Output the [X, Y] coordinate of the center of the cell containing the given text.  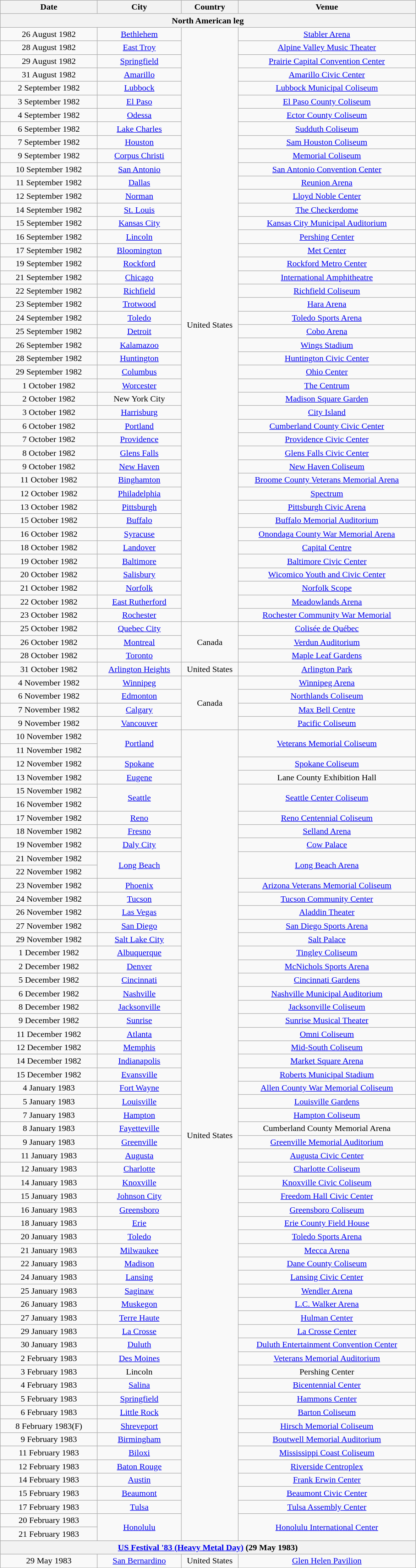
Arlington Heights [139, 669]
The Centrum [327, 385]
Augusta Civic Center [327, 1155]
14 September 1982 [49, 210]
15 December 1982 [49, 1075]
Salina [139, 1385]
12 November 1982 [49, 764]
Mississippi Coast Coliseum [327, 1453]
Fort Wayne [139, 1088]
7 November 1982 [49, 710]
29 September 1982 [49, 372]
Alpine Valley Music Theater [327, 48]
Buffalo Memorial Auditorium [327, 520]
San Diego Sports Arena [327, 926]
Freedom Hall Civic Center [327, 1196]
Des Moines [139, 1358]
Amarillo [139, 75]
Beaumont [139, 1493]
Lubbock Municipal Coliseum [327, 88]
29 May 1983 [49, 1561]
Richfield Coliseum [327, 291]
Mecca Arena [327, 1250]
International Amphitheatre [327, 277]
Duluth [139, 1345]
8 January 1983 [49, 1129]
16 November 1982 [49, 804]
Lloyd Noble Center [327, 196]
4 September 1982 [49, 115]
29 January 1983 [49, 1331]
18 January 1983 [49, 1223]
Duluth Entertainment Convention Center [327, 1345]
Lansing [139, 1277]
Sunrise [139, 1020]
Johnson City [139, 1196]
17 September 1982 [49, 250]
Seattle Center Coliseum [327, 797]
Glens Falls [139, 453]
18 November 1982 [49, 831]
2 February 1983 [49, 1358]
Richfield [139, 291]
Pacific Coliseum [327, 723]
24 November 1982 [49, 899]
15 January 1983 [49, 1196]
Omni Coliseum [327, 1034]
North American leg [208, 21]
2 October 1982 [49, 399]
Stabler Arena [327, 34]
El Paso [139, 102]
15 October 1982 [49, 520]
8 December 1982 [49, 1007]
Aladdin Theater [327, 912]
Ohio Center [327, 372]
27 January 1983 [49, 1318]
Max Bell Centre [327, 710]
Northlands Coliseum [327, 696]
Memorial Coliseum [327, 155]
Lane County Exhibition Hall [327, 777]
Honolulu International Center [327, 1527]
Austin [139, 1480]
15 February 1983 [49, 1493]
Chicago [139, 277]
Norfolk Scope [327, 588]
6 November 1982 [49, 696]
Greensboro [139, 1209]
The Checkerdome [327, 210]
22 October 1982 [49, 602]
11 October 1982 [49, 480]
Hampton [139, 1115]
Ector County Coliseum [327, 115]
Glen Helen Pavilion [327, 1561]
Philadelphia [139, 493]
Hampton Coliseum [327, 1115]
Baton Rouge [139, 1466]
Las Vegas [139, 912]
Wendler Arena [327, 1291]
Columbus [139, 372]
Hulman Center [327, 1318]
Little Rock [139, 1412]
13 October 1982 [49, 507]
Albuquerque [139, 953]
Lansing Civic Center [327, 1277]
Trotwood [139, 304]
14 January 1983 [49, 1182]
Detroit [139, 331]
US Festival '83 (Heavy Metal Day) (29 May 1983) [208, 1547]
10 November 1982 [49, 737]
City Island [327, 413]
La Crosse Center [327, 1331]
Winnipeg Arena [327, 683]
29 November 1982 [49, 939]
31 October 1982 [49, 669]
Tulsa [139, 1507]
23 November 1982 [49, 885]
9 December 1982 [49, 1020]
Roberts Municipal Stadium [327, 1075]
Jacksonville Coliseum [327, 1007]
San Diego [139, 926]
St. Louis [139, 210]
Buffalo [139, 520]
28 September 1982 [49, 358]
Wicomico Youth and Civic Center [327, 574]
Worcester [139, 385]
Wings Stadium [327, 345]
Jacksonville [139, 1007]
McNichols Sports Arena [327, 966]
Knoxville [139, 1182]
20 February 1983 [49, 1520]
13 November 1982 [49, 777]
Knoxville Civic Coliseum [327, 1182]
Charlotte [139, 1169]
Harrisburg [139, 413]
Shreveport [139, 1426]
2 September 1982 [49, 88]
Quebec City [139, 629]
Saginaw [139, 1291]
Nashville [139, 993]
San Antonio Convention Center [327, 169]
Hara Arena [327, 304]
Veterans Memorial Coliseum [327, 743]
9 November 1982 [49, 723]
12 September 1982 [49, 196]
Augusta [139, 1155]
6 October 1982 [49, 426]
Salt Palace [327, 939]
Salisbury [139, 574]
Greenville Memorial Auditorium [327, 1142]
Country [209, 7]
5 January 1983 [49, 1102]
Market Square Arena [327, 1061]
30 January 1983 [49, 1345]
Atlanta [139, 1034]
Nashville Municipal Auditorium [327, 993]
11 January 1983 [49, 1155]
3 February 1983 [49, 1372]
23 October 1982 [49, 615]
Evansville [139, 1075]
14 December 1982 [49, 1061]
9 February 1983 [49, 1439]
Cumberland County Memorial Arena [327, 1129]
22 November 1982 [49, 872]
Landover [139, 547]
23 September 1982 [49, 304]
Daly City [139, 845]
Huntington [139, 358]
15 November 1982 [49, 791]
9 September 1982 [49, 155]
7 September 1982 [49, 142]
Onondaga County War Memorial Arena [327, 534]
New Haven [139, 466]
12 February 1983 [49, 1466]
Honolulu [139, 1527]
Dane County Coliseum [327, 1264]
Birmingham [139, 1439]
Madison Square Garden [327, 399]
26 September 1982 [49, 345]
Veterans Memorial Auditorium [327, 1358]
Reno [139, 818]
Glens Falls Civic Center [327, 453]
Capital Centre [327, 547]
Boutwell Memorial Auditorium [327, 1439]
15 September 1982 [49, 223]
Lake Charles [139, 129]
Houston [139, 142]
Lubbock [139, 88]
19 November 1982 [49, 845]
25 September 1982 [49, 331]
Pittsburgh [139, 507]
Erie County Field House [327, 1223]
New Haven Coliseum [327, 466]
Providence [139, 439]
Sudduth Coliseum [327, 129]
Eugene [139, 777]
Greenville [139, 1142]
Rochester [139, 615]
1 October 1982 [49, 385]
Montreal [139, 642]
8 October 1982 [49, 453]
Vancouver [139, 723]
7 January 1983 [49, 1115]
Broome County Veterans Memorial Arena [327, 480]
7 October 1982 [49, 439]
Allen County War Memorial Coliseum [327, 1088]
Fayetteville [139, 1129]
Long Beach [139, 865]
Syracuse [139, 534]
21 November 1982 [49, 858]
25 January 1983 [49, 1291]
Beaumont Civic Center [327, 1493]
26 August 1982 [49, 34]
21 September 1982 [49, 277]
Spokane [139, 764]
Barton Coliseum [327, 1412]
Riverside Centroplex [327, 1466]
Dallas [139, 183]
Indianapolis [139, 1061]
6 December 1982 [49, 993]
Arizona Veterans Memorial Coliseum [327, 885]
25 October 1982 [49, 629]
21 February 1983 [49, 1534]
Amarillo Civic Center [327, 75]
Winnipeg [139, 683]
Date [49, 7]
5 February 1983 [49, 1399]
Kansas City [139, 223]
Long Beach Arena [327, 865]
Tucson [139, 899]
17 November 1982 [49, 818]
11 September 1982 [49, 183]
4 November 1982 [49, 683]
26 January 1983 [49, 1304]
Huntington Civic Center [327, 358]
11 December 1982 [49, 1034]
Toronto [139, 656]
9 January 1983 [49, 1142]
3 October 1982 [49, 413]
Biloxi [139, 1453]
New York City [139, 399]
27 November 1982 [49, 926]
Met Center [327, 250]
5 December 1982 [49, 980]
20 October 1982 [49, 574]
San Bernardino [139, 1561]
11 November 1982 [49, 750]
Reunion Arena [327, 183]
12 October 1982 [49, 493]
Salt Lake City [139, 939]
East Rutherford [139, 602]
Erie [139, 1223]
19 September 1982 [49, 264]
Greensboro Coliseum [327, 1209]
Kansas City Municipal Auditorium [327, 223]
24 January 1983 [49, 1277]
Binghamton [139, 480]
Kalamazoo [139, 345]
17 February 1983 [49, 1507]
16 January 1983 [49, 1209]
Verdun Auditorium [327, 642]
La Crosse [139, 1331]
22 September 1982 [49, 291]
8 February 1983(F) [49, 1426]
24 September 1982 [49, 318]
Cumberland County Civic Center [327, 426]
Meadowlands Arena [327, 602]
Norfolk [139, 588]
San Antonio [139, 169]
Calgary [139, 710]
Sam Houston Coliseum [327, 142]
Providence Civic Center [327, 439]
Mid-South Coliseum [327, 1048]
Spokane Coliseum [327, 764]
31 August 1982 [49, 75]
20 January 1983 [49, 1236]
19 October 1982 [49, 561]
1 December 1982 [49, 953]
16 September 1982 [49, 237]
Frank Erwin Center [327, 1480]
3 September 1982 [49, 102]
Louisville [139, 1102]
Tingley Coliseum [327, 953]
Spectrum [327, 493]
Norman [139, 196]
Madison [139, 1264]
Maple Leaf Gardens [327, 656]
Bicentennial Center [327, 1385]
L.C. Walker Arena [327, 1304]
El Paso County Coliseum [327, 102]
26 November 1982 [49, 912]
12 December 1982 [49, 1048]
Rockford Metro Center [327, 264]
Rockford [139, 264]
Cow Palace [327, 845]
Louisville Gardens [327, 1102]
21 October 1982 [49, 588]
Bethlehem [139, 34]
Muskegon [139, 1304]
Seattle [139, 797]
11 February 1983 [49, 1453]
Sunrise Musical Theater [327, 1020]
Hirsch Memorial Coliseum [327, 1426]
Fresno [139, 831]
Tucson Community Center [327, 899]
Cincinnati [139, 980]
18 October 1982 [49, 547]
Terre Haute [139, 1318]
4 February 1983 [49, 1385]
26 October 1982 [49, 642]
21 January 1983 [49, 1250]
Baltimore Civic Center [327, 561]
29 August 1982 [49, 61]
City [139, 7]
14 February 1983 [49, 1480]
Prairie Capital Convention Center [327, 61]
Denver [139, 966]
6 September 1982 [49, 129]
Bloomington [139, 250]
28 August 1982 [49, 48]
10 September 1982 [49, 169]
Corpus Christi [139, 155]
Phoenix [139, 885]
12 January 1983 [49, 1169]
22 January 1983 [49, 1264]
4 January 1983 [49, 1088]
Hammons Center [327, 1399]
East Troy [139, 48]
16 October 1982 [49, 534]
Rochester Community War Memorial [327, 615]
Pittsburgh Civic Arena [327, 507]
28 October 1982 [49, 656]
Edmonton [139, 696]
Venue [327, 7]
Odessa [139, 115]
Cincinnati Gardens [327, 980]
Tulsa Assembly Center [327, 1507]
Reno Centennial Coliseum [327, 818]
Charlotte Coliseum [327, 1169]
Cobo Arena [327, 331]
2 December 1982 [49, 966]
Arlington Park [327, 669]
Memphis [139, 1048]
Baltimore [139, 561]
Colisée de Québec [327, 629]
9 October 1982 [49, 466]
6 February 1983 [49, 1412]
Selland Arena [327, 831]
Milwaukee [139, 1250]
